From the cell containing the given text, extract its center point as (x, y) coordinate. 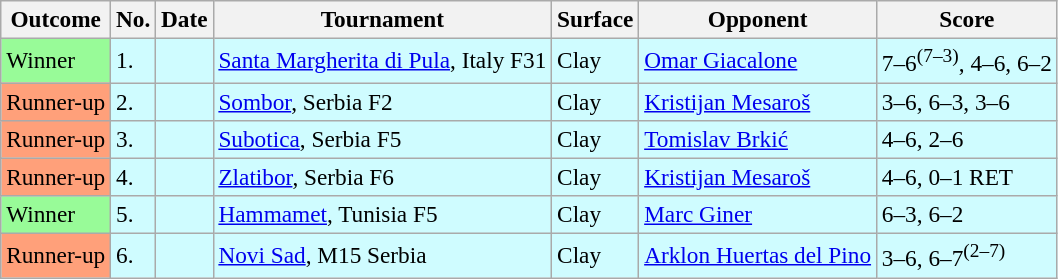
Date (184, 19)
Tournament (382, 19)
Marc Giner (758, 214)
No. (134, 19)
3–6, 6–7(2–7) (966, 255)
Subotica, Serbia F5 (382, 139)
1. (134, 60)
4. (134, 177)
Sombor, Serbia F2 (382, 101)
Santa Margherita di Pula, Italy F31 (382, 60)
Outcome (56, 19)
7–6(7–3), 4–6, 6–2 (966, 60)
Tomislav Brkić (758, 139)
6–3, 6–2 (966, 214)
Novi Sad, M15 Serbia (382, 255)
Surface (596, 19)
Opponent (758, 19)
3. (134, 139)
5. (134, 214)
Hammamet, Tunisia F5 (382, 214)
Zlatibor, Serbia F6 (382, 177)
3–6, 6–3, 3–6 (966, 101)
Arklon Huertas del Pino (758, 255)
Score (966, 19)
Omar Giacalone (758, 60)
4–6, 2–6 (966, 139)
4–6, 0–1 RET (966, 177)
2. (134, 101)
6. (134, 255)
